Locate the cell with the specified text and output its [x, y] center coordinate. 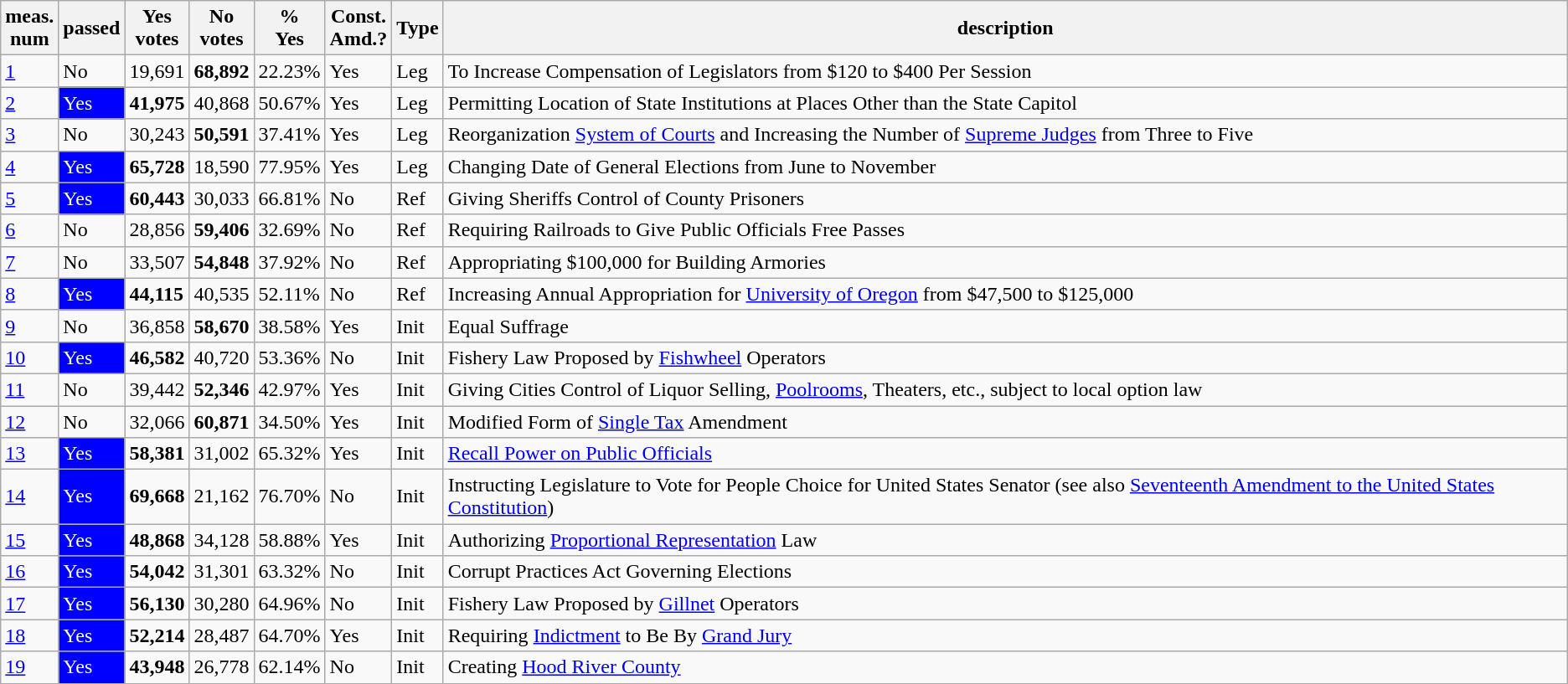
%Yes [290, 28]
Equal Suffrage [1005, 326]
14 [30, 497]
meas.num [30, 28]
Const.Amd.? [358, 28]
46,582 [157, 357]
40,868 [221, 103]
Creating Hood River County [1005, 667]
52,346 [221, 389]
13 [30, 454]
18 [30, 635]
77.95% [290, 167]
32.69% [290, 230]
56,130 [157, 604]
37.41% [290, 135]
63.32% [290, 572]
Requiring Indictment to Be By Grand Jury [1005, 635]
1 [30, 71]
66.81% [290, 198]
30,033 [221, 198]
26,778 [221, 667]
12 [30, 421]
4 [30, 167]
8 [30, 294]
19,691 [157, 71]
7 [30, 262]
Giving Cities Control of Liquor Selling, Poolrooms, Theaters, etc., subject to local option law [1005, 389]
59,406 [221, 230]
48,868 [157, 540]
32,066 [157, 421]
Authorizing Proportional Representation Law [1005, 540]
38.58% [290, 326]
37.92% [290, 262]
39,442 [157, 389]
Appropriating $100,000 for Building Armories [1005, 262]
15 [30, 540]
36,858 [157, 326]
Recall Power on Public Officials [1005, 454]
Novotes [221, 28]
28,856 [157, 230]
18,590 [221, 167]
60,443 [157, 198]
50.67% [290, 103]
42.97% [290, 389]
To Increase Compensation of Legislators from $120 to $400 Per Session [1005, 71]
Reorganization System of Courts and Increasing the Number of Supreme Judges from Three to Five [1005, 135]
30,280 [221, 604]
50,591 [221, 135]
31,002 [221, 454]
16 [30, 572]
6 [30, 230]
Fishery Law Proposed by Gillnet Operators [1005, 604]
44,115 [157, 294]
64.96% [290, 604]
Permitting Location of State Institutions at Places Other than the State Capitol [1005, 103]
65.32% [290, 454]
34.50% [290, 421]
9 [30, 326]
31,301 [221, 572]
Increasing Annual Appropriation for University of Oregon from $47,500 to $125,000 [1005, 294]
40,720 [221, 357]
60,871 [221, 421]
28,487 [221, 635]
58,670 [221, 326]
52.11% [290, 294]
58.88% [290, 540]
passed [92, 28]
Corrupt Practices Act Governing Elections [1005, 572]
41,975 [157, 103]
43,948 [157, 667]
19 [30, 667]
76.70% [290, 497]
10 [30, 357]
11 [30, 389]
68,892 [221, 71]
54,848 [221, 262]
3 [30, 135]
Changing Date of General Elections from June to November [1005, 167]
2 [30, 103]
54,042 [157, 572]
5 [30, 198]
Yesvotes [157, 28]
Type [417, 28]
69,668 [157, 497]
17 [30, 604]
65,728 [157, 167]
30,243 [157, 135]
description [1005, 28]
62.14% [290, 667]
53.36% [290, 357]
22.23% [290, 71]
Giving Sheriffs Control of County Prisoners [1005, 198]
Fishery Law Proposed by Fishwheel Operators [1005, 357]
21,162 [221, 497]
58,381 [157, 454]
64.70% [290, 635]
33,507 [157, 262]
40,535 [221, 294]
Modified Form of Single Tax Amendment [1005, 421]
Requiring Railroads to Give Public Officials Free Passes [1005, 230]
52,214 [157, 635]
Instructing Legislature to Vote for People Choice for United States Senator (see also Seventeenth Amendment to the United States Constitution) [1005, 497]
34,128 [221, 540]
